Scan for the cell matching the given text and deliver its [X, Y] coordinate at center. 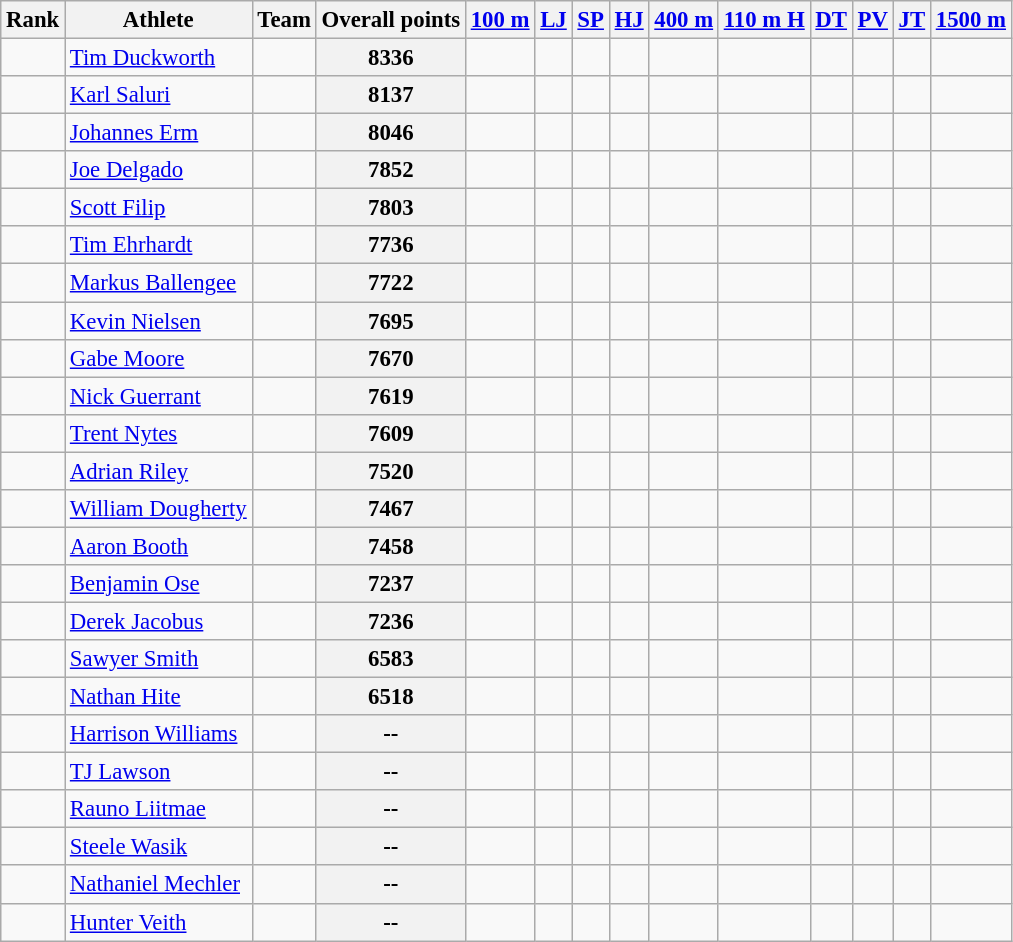
JT [912, 20]
8137 [390, 95]
Trent Nytes [158, 433]
Team [284, 20]
7237 [390, 584]
7619 [390, 396]
PV [872, 20]
Benjamin Ose [158, 584]
Harrison Williams [158, 734]
Sawyer Smith [158, 659]
Athlete [158, 20]
Rank [33, 20]
7670 [390, 358]
Hunter Veith [158, 922]
Gabe Moore [158, 358]
Aaron Booth [158, 546]
Karl Saluri [158, 95]
Nathaniel Mechler [158, 885]
7803 [390, 208]
Tim Duckworth [158, 58]
Scott Filip [158, 208]
7609 [390, 433]
8046 [390, 133]
Rauno Liitmae [158, 809]
SP [590, 20]
400 m [684, 20]
7236 [390, 621]
Overall points [390, 20]
100 m [500, 20]
Adrian Riley [158, 471]
TJ Lawson [158, 772]
DT [831, 20]
7852 [390, 170]
7458 [390, 546]
Joe Delgado [158, 170]
Markus Ballengee [158, 283]
HJ [629, 20]
Nick Guerrant [158, 396]
7467 [390, 509]
Kevin Nielsen [158, 321]
7695 [390, 321]
Tim Ehrhardt [158, 245]
Johannes Erm [158, 133]
Nathan Hite [158, 697]
8336 [390, 58]
Steele Wasik [158, 847]
6583 [390, 659]
110 m H [764, 20]
LJ [554, 20]
7736 [390, 245]
Derek Jacobus [158, 621]
6518 [390, 697]
1500 m [970, 20]
William Dougherty [158, 509]
7520 [390, 471]
7722 [390, 283]
